Extract the [X, Y] coordinate from the center of the cell holding the provided text.  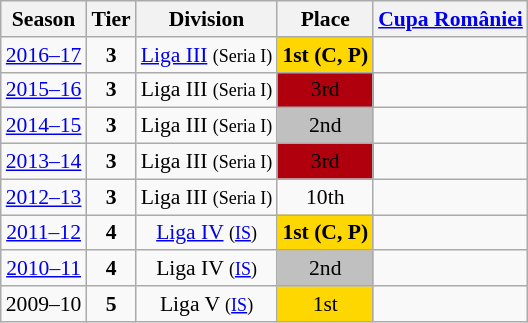
2013–14 [44, 162]
5 [110, 304]
Liga V (IS) [207, 304]
2014–15 [44, 126]
Division [207, 19]
10th [325, 197]
1st [325, 304]
2010–11 [44, 269]
2009–10 [44, 304]
Place [325, 19]
2011–12 [44, 233]
2012–13 [44, 197]
Cupa României [450, 19]
Season [44, 19]
2016–17 [44, 55]
Tier [110, 19]
2015–16 [44, 90]
